Pinpoint the cell where the given text exists, returning its (x, y) midpoint coordinate. 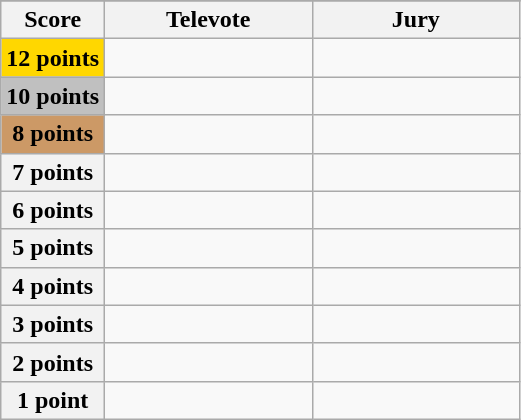
12 points (53, 58)
4 points (53, 286)
2 points (53, 362)
10 points (53, 96)
Score (53, 20)
6 points (53, 210)
7 points (53, 172)
3 points (53, 324)
8 points (53, 134)
Jury (416, 20)
Televote (209, 20)
5 points (53, 248)
1 point (53, 400)
